From the cell containing the given text, extract its center point as (X, Y) coordinate. 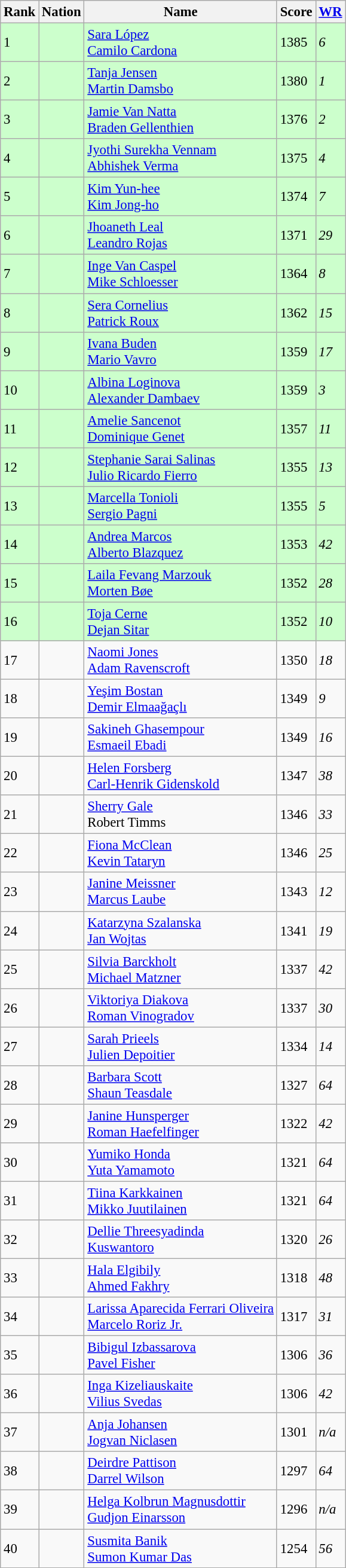
Jyothi Surekha Vennam Abhishek Verma (180, 158)
27 (20, 1046)
1317 (296, 1316)
Sera Cornelius Patrick Roux (180, 313)
Tanja Jensen Martin Damsbo (180, 81)
22 (20, 854)
Nation (62, 12)
35 (20, 1356)
Inga Kizeliauskaite Vilius Svedas (180, 1394)
Silvia Barckholt Michael Matzner (180, 970)
Name (180, 12)
1364 (296, 274)
1318 (296, 1278)
1343 (296, 892)
39 (20, 1510)
Laila Fevang Marzouk Morten Bøe (180, 583)
1385 (296, 43)
WR (330, 12)
Dellie Threesyadinda Kuswantoro (180, 1240)
Yeşim Bostan Demir Elmaağaçlı (180, 699)
56 (330, 1548)
1322 (296, 1124)
21 (20, 814)
1371 (296, 236)
Helen Forsberg Carl-Henrik Gidenskold (180, 776)
1362 (296, 313)
1374 (296, 197)
24 (20, 930)
Deirdre Pattison Darrel Wilson (180, 1471)
37 (20, 1432)
Larissa Aparecida Ferrari Oliveira Marcelo Roriz Jr. (180, 1316)
Viktoriya Diakova Roman Vinogradov (180, 1008)
Albina Loginova Alexander Dambaev (180, 390)
1380 (296, 81)
1327 (296, 1086)
1301 (296, 1432)
1341 (296, 930)
Jhoaneth Leal Leandro Rojas (180, 236)
Sarah Prieels Julien Depoitier (180, 1046)
Susmita Banik Sumon Kumar Das (180, 1548)
Anja Johansen Jogvan Niclasen (180, 1432)
Amelie Sancenot Dominique Genet (180, 428)
Sakineh Ghasempour Esmaeil Ebadi (180, 738)
1376 (296, 120)
40 (20, 1548)
Janine Hunsperger Roman Haefelfinger (180, 1124)
Jamie Van Natta Braden Gellenthien (180, 120)
Helga Kolbrun Magnusdottir Gudjon Einarsson (180, 1510)
1254 (296, 1548)
1334 (296, 1046)
Fiona McClean Kevin Tataryn (180, 854)
Sara López Camilo Cardona (180, 43)
Inge Van Caspel Mike Schloesser (180, 274)
1350 (296, 660)
34 (20, 1316)
Andrea Marcos Alberto Blazquez (180, 544)
1297 (296, 1471)
Rank (20, 12)
Kim Yun-hee Kim Jong-ho (180, 197)
Katarzyna Szalanska Jan Wojtas (180, 930)
23 (20, 892)
1296 (296, 1510)
1320 (296, 1240)
Janine Meissner Marcus Laube (180, 892)
32 (20, 1240)
20 (20, 776)
Score (296, 12)
Barbara Scott Shaun Teasdale (180, 1086)
48 (330, 1278)
Naomi Jones Adam Ravenscroft (180, 660)
Hala Elgibily Ahmed Fakhry (180, 1278)
1357 (296, 428)
Yumiko Honda Yuta Yamamoto (180, 1162)
1375 (296, 158)
1353 (296, 544)
1347 (296, 776)
Ivana Buden Mario Vavro (180, 351)
Stephanie Sarai Salinas Julio Ricardo Fierro (180, 467)
Tiina Karkkainen Mikko Juutilainen (180, 1200)
Toja Cerne Dejan Sitar (180, 622)
Sherry Gale Robert Timms (180, 814)
Bibigul Izbassarova Pavel Fisher (180, 1356)
Marcella Tonioli Sergio Pagni (180, 506)
